Detect which cell encompasses the target text, then output its [X, Y] center coordinate. 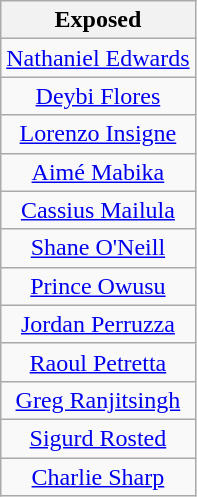
Prince Owusu [98, 286]
Charlie Sharp [98, 477]
Raoul Petretta [98, 362]
Deybi Flores [98, 96]
Lorenzo Insigne [98, 134]
Aimé Mabika [98, 172]
Jordan Perruzza [98, 324]
Sigurd Rosted [98, 438]
Exposed [98, 20]
Shane O'Neill [98, 248]
Nathaniel Edwards [98, 58]
Greg Ranjitsingh [98, 400]
Cassius Mailula [98, 210]
